Identify which cell holds the provided text, then report its [X, Y] central coordinate. 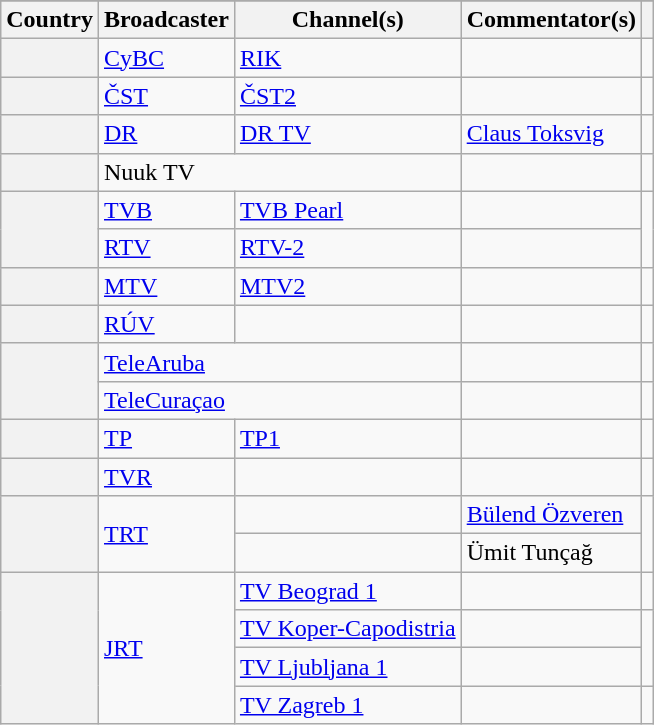
RTV-2 [348, 248]
TVR [166, 477]
TP [166, 438]
TVB Pearl [348, 210]
Claus Toksvig [551, 134]
JRT [166, 648]
Nuuk TV [280, 172]
TV Ljubljana 1 [348, 667]
RÚV [166, 324]
Country [50, 20]
RIK [348, 58]
DR TV [348, 134]
ČST [166, 96]
CyBC [166, 58]
MTV2 [348, 286]
Ümit Tunçağ [551, 553]
ČST2 [348, 96]
TRT [166, 534]
DR [166, 134]
TV Beograd 1 [348, 591]
TV Koper-Capodistria [348, 629]
TV Zagreb 1 [348, 705]
TP1 [348, 438]
TeleCuraçao [280, 400]
Broadcaster [166, 20]
Commentator(s) [551, 20]
Bülend Özveren [551, 515]
RTV [166, 248]
TVB [166, 210]
MTV [166, 286]
Channel(s) [348, 20]
TeleAruba [280, 362]
